Provide the [X, Y] coordinate of the cell's center where the given text is located.  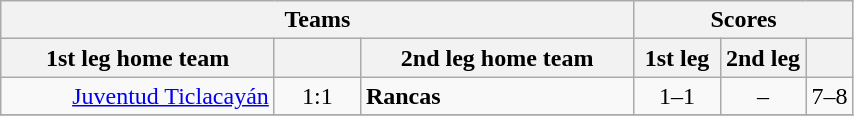
2nd leg [763, 58]
1st leg [677, 58]
7–8 [830, 96]
Teams [318, 20]
– [763, 96]
Rancas [497, 96]
Juventud Ticlacayán [138, 96]
2nd leg home team [497, 58]
1st leg home team [138, 58]
1–1 [677, 96]
Scores [744, 20]
1:1 [317, 96]
